Pinpoint the cell where the given text exists, returning its (X, Y) midpoint coordinate. 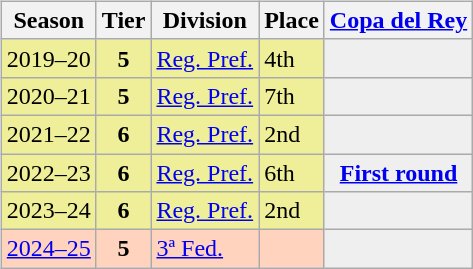
2024–25 (48, 249)
2021–22 (48, 134)
2019–20 (48, 58)
7th (292, 96)
2020–21 (48, 96)
2022–23 (48, 173)
4th (292, 58)
6th (292, 173)
2023–24 (48, 211)
Copa del Rey (398, 20)
3ª Fed. (205, 249)
Place (292, 20)
First round (398, 173)
Division (205, 20)
Season (48, 20)
Tier (124, 20)
